From the cell containing the given text, extract its center point as (X, Y) coordinate. 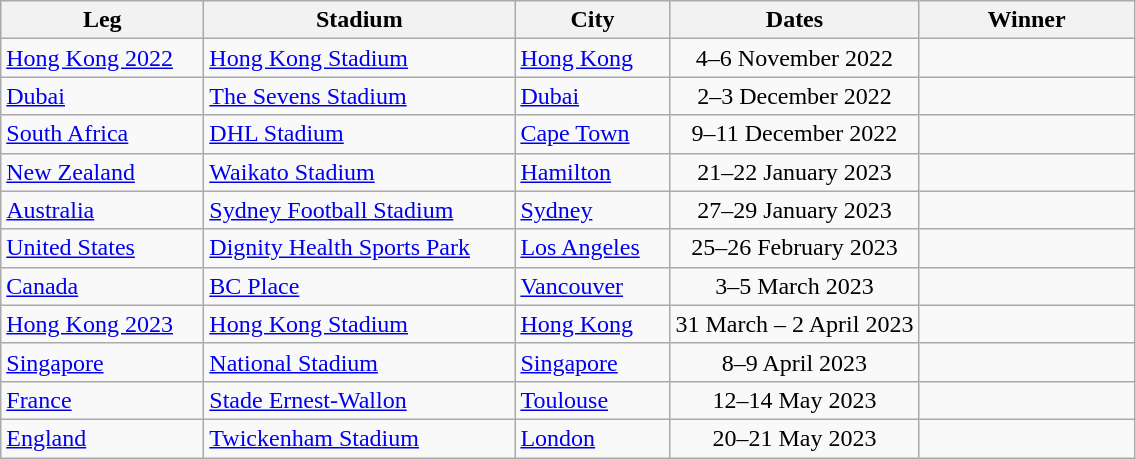
England (102, 438)
3–5 March 2023 (794, 286)
8–9 April 2023 (794, 362)
City (592, 20)
31 March – 2 April 2023 (794, 324)
Hong Kong 2022 (102, 58)
Winner (1026, 20)
BC Place (360, 286)
20–21 May 2023 (794, 438)
Vancouver (592, 286)
Toulouse (592, 400)
Stadium (360, 20)
21–22 January 2023 (794, 172)
27–29 January 2023 (794, 210)
The Sevens Stadium (360, 96)
DHL Stadium (360, 134)
France (102, 400)
Sydney Football Stadium (360, 210)
Waikato Stadium (360, 172)
New Zealand (102, 172)
2–3 December 2022 (794, 96)
Stade Ernest-Wallon (360, 400)
Dignity Health Sports Park (360, 248)
South Africa (102, 134)
Dates (794, 20)
Cape Town (592, 134)
London (592, 438)
Twickenham Stadium (360, 438)
Hong Kong 2023 (102, 324)
Australia (102, 210)
12–14 May 2023 (794, 400)
25–26 February 2023 (794, 248)
Hamilton (592, 172)
9–11 December 2022 (794, 134)
Los Angeles (592, 248)
4–6 November 2022 (794, 58)
Leg (102, 20)
Canada (102, 286)
United States (102, 248)
Sydney (592, 210)
National Stadium (360, 362)
